For the text-containing cell, return its midpoint in [x, y] coordinate format. 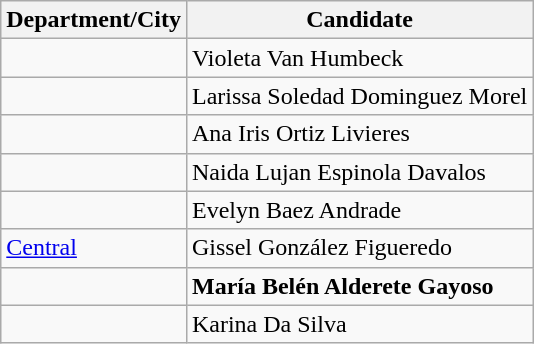
Central [94, 248]
Violeta Van Humbeck [359, 58]
María Belén Alderete Gayoso [359, 286]
Evelyn Baez Andrade [359, 210]
Ana Iris Ortiz Livieres [359, 134]
Naida Lujan Espinola Davalos [359, 172]
Larissa Soledad Dominguez Morel [359, 96]
Candidate [359, 20]
Karina Da Silva [359, 324]
Department/City [94, 20]
Gissel González Figueredo [359, 248]
